Identify which cell holds the provided text, then report its (X, Y) central coordinate. 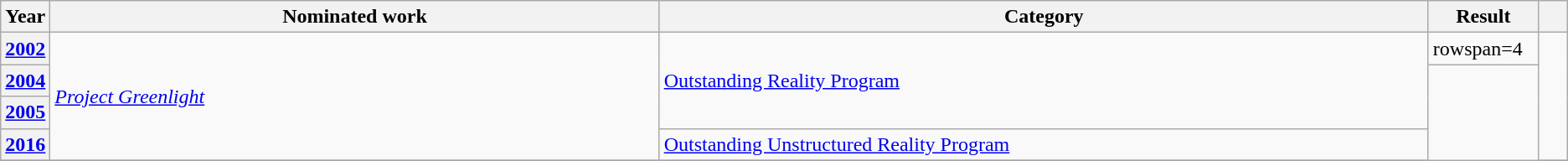
Year (25, 17)
Outstanding Unstructured Reality Program (1044, 144)
Project Greenlight (355, 96)
rowspan=4 (1483, 49)
Nominated work (355, 17)
2005 (25, 112)
2002 (25, 49)
Result (1483, 17)
Category (1044, 17)
2004 (25, 80)
Outstanding Reality Program (1044, 80)
2016 (25, 144)
